Return the (X, Y) coordinate for the center point of the cell that contains the specified text.  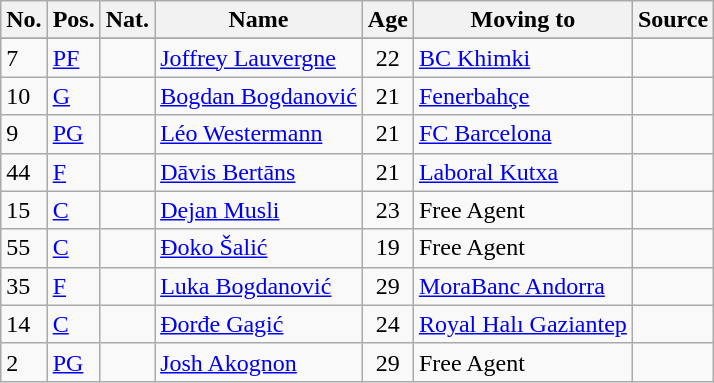
Moving to (522, 20)
15 (24, 210)
24 (388, 324)
Dāvis Bertāns (259, 172)
G (74, 96)
14 (24, 324)
Royal Halı Gaziantep (522, 324)
Pos. (74, 20)
Đorđe Gagić (259, 324)
Fenerbahçe (522, 96)
Source (672, 20)
2 (24, 362)
Luka Bogdanović (259, 286)
PF (74, 58)
BC Khimki (522, 58)
Name (259, 20)
Josh Akognon (259, 362)
Laboral Kutxa (522, 172)
44 (24, 172)
Bogdan Bogdanović (259, 96)
Léo Westermann (259, 134)
23 (388, 210)
MoraBanc Andorra (522, 286)
FC Barcelona (522, 134)
7 (24, 58)
Joffrey Lauvergne (259, 58)
35 (24, 286)
Nat. (127, 20)
Age (388, 20)
19 (388, 248)
10 (24, 96)
55 (24, 248)
22 (388, 58)
9 (24, 134)
No. (24, 20)
Dejan Musli (259, 210)
Đoko Šalić (259, 248)
